Pinpoint the cell where the given text exists, returning its [x, y] midpoint coordinate. 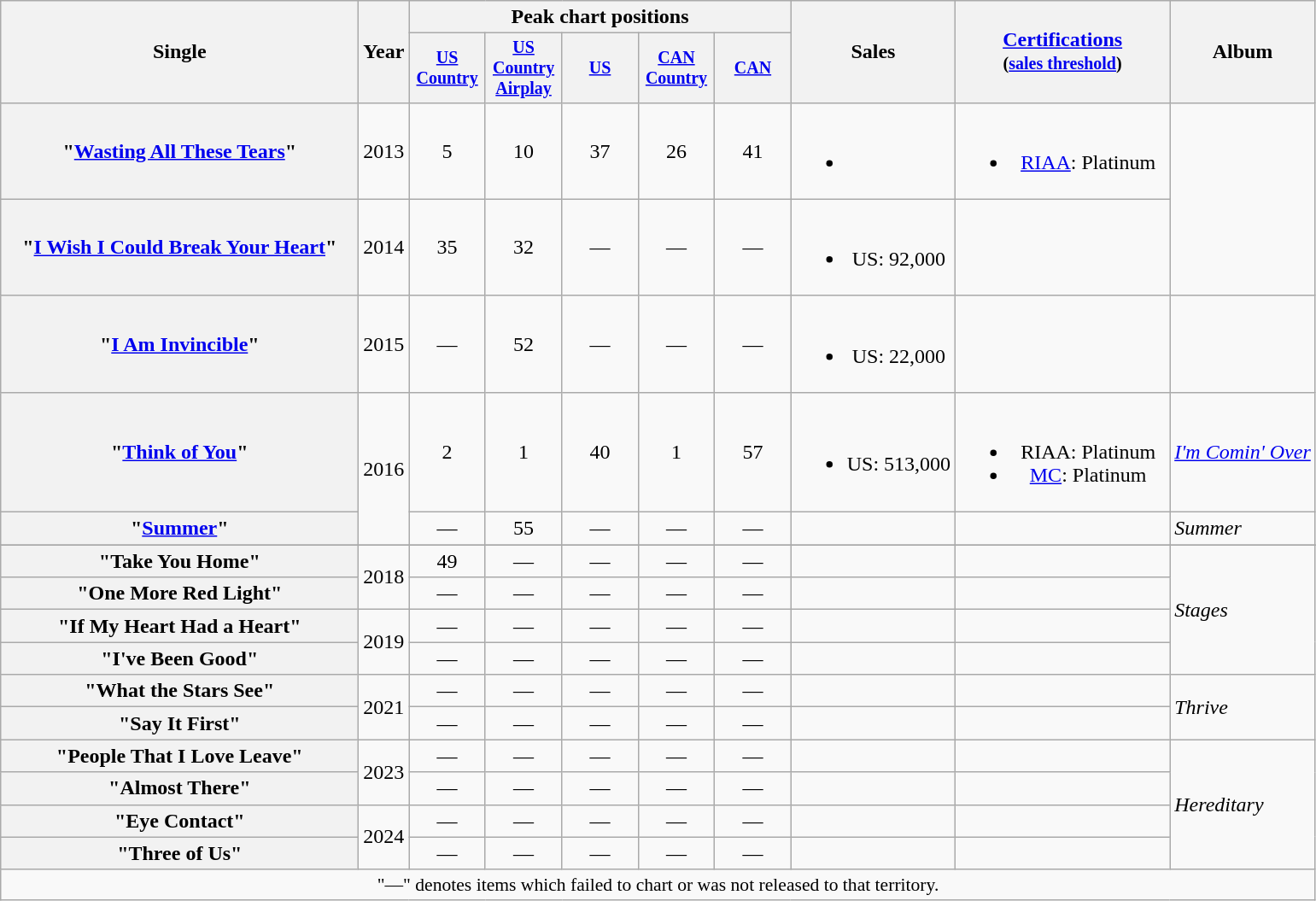
2014 [384, 248]
37 [600, 150]
49 [447, 561]
"Take You Home" [179, 561]
"Say It First" [179, 723]
2015 [384, 343]
"I've Been Good" [179, 658]
2019 [384, 642]
"I Am Invincible" [179, 343]
40 [600, 452]
52 [523, 343]
Single [179, 52]
RIAA: Platinum [1062, 150]
2023 [384, 772]
5 [447, 150]
57 [753, 452]
Hereditary [1243, 804]
Stages [1243, 610]
US Country Airplay [523, 68]
"If My Heart Had a Heart" [179, 626]
2016 [384, 468]
10 [523, 150]
41 [753, 150]
32 [523, 248]
Peak chart positions [600, 17]
"People That I Love Leave" [179, 756]
US: 92,000 [873, 248]
"What the Stars See" [179, 691]
"One More Red Light" [179, 594]
"Almost There" [179, 788]
Summer [1243, 529]
I'm Comin' Over [1243, 452]
"Think of You" [179, 452]
"—" denotes items which failed to chart or was not released to that territory. [658, 885]
US Country [447, 68]
US [600, 68]
2013 [384, 150]
26 [676, 150]
"I Wish I Could Break Your Heart" [179, 248]
US: 513,000 [873, 452]
Album [1243, 52]
2024 [384, 837]
2021 [384, 707]
Thrive [1243, 707]
Sales [873, 52]
"Wasting All These Tears" [179, 150]
55 [523, 529]
CAN Country [676, 68]
"Eye Contact" [179, 821]
US: 22,000 [873, 343]
CAN [753, 68]
35 [447, 248]
Year [384, 52]
2 [447, 452]
Certifications(sales threshold) [1062, 52]
RIAA: PlatinumMC: Platinum [1062, 452]
2018 [384, 577]
"Three of Us" [179, 853]
"Summer" [179, 529]
